Output the (X, Y) coordinate of the center of the cell containing the given text.  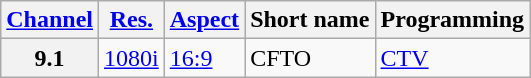
9.1 (50, 58)
Short name (310, 20)
Programming (452, 20)
Res. (132, 20)
1080i (132, 58)
CTV (452, 58)
Aspect (204, 20)
16:9 (204, 58)
Channel (50, 20)
CFTO (310, 58)
